From the cell containing the given text, extract its center point as (X, Y) coordinate. 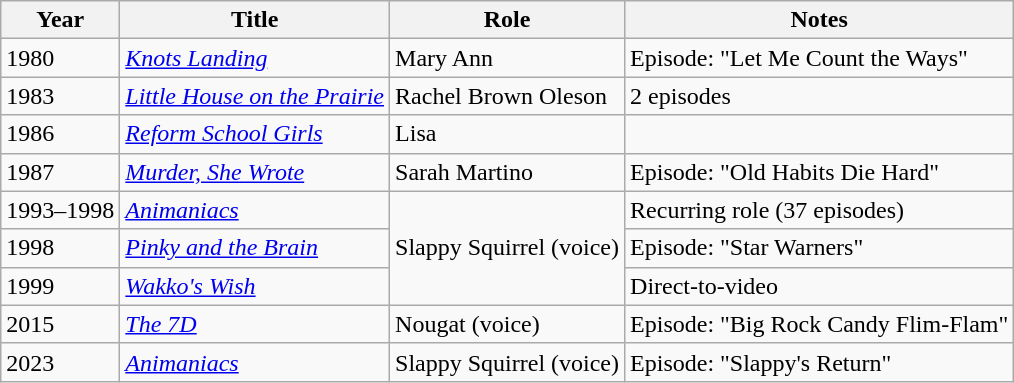
1986 (60, 134)
Nougat (voice) (508, 324)
Mary Ann (508, 58)
Notes (820, 20)
1999 (60, 286)
Pinky and the Brain (255, 248)
1993–1998 (60, 210)
Title (255, 20)
1980 (60, 58)
Episode: "Star Warners" (820, 248)
Year (60, 20)
Recurring role (37 episodes) (820, 210)
Reform School Girls (255, 134)
2 episodes (820, 96)
Episode: "Slappy's Return" (820, 362)
Episode: "Big Rock Candy Flim-Flam" (820, 324)
Sarah Martino (508, 172)
Little House on the Prairie (255, 96)
2023 (60, 362)
Rachel Brown Oleson (508, 96)
Lisa (508, 134)
1987 (60, 172)
Role (508, 20)
2015 (60, 324)
1998 (60, 248)
Murder, She Wrote (255, 172)
1983 (60, 96)
Direct-to-video (820, 286)
Episode: "Let Me Count the Ways" (820, 58)
Wakko's Wish (255, 286)
The 7D (255, 324)
Episode: "Old Habits Die Hard" (820, 172)
Knots Landing (255, 58)
